Search for the cell housing the specified text and yield its [x, y] center coordinate. 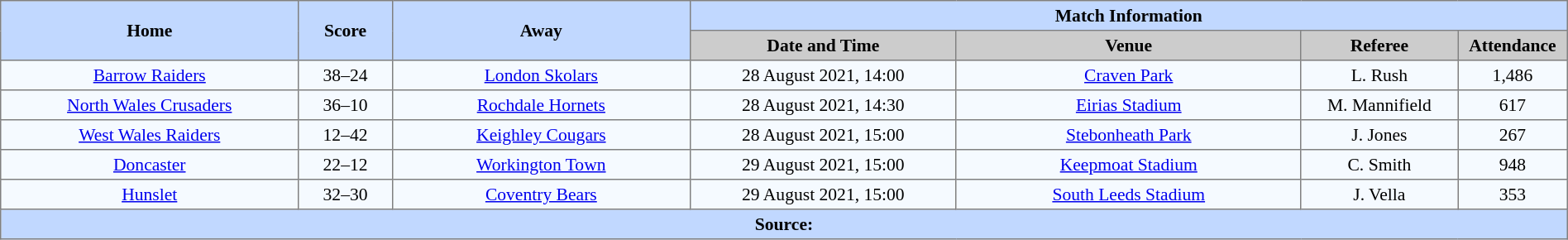
Source: [784, 224]
28 August 2021, 15:00 [823, 135]
38–24 [346, 75]
948 [1513, 165]
London Skolars [541, 75]
Hunslet [150, 194]
J. Vella [1379, 194]
Keighley Cougars [541, 135]
353 [1513, 194]
12–42 [346, 135]
Stebonheath Park [1128, 135]
32–30 [346, 194]
J. Jones [1379, 135]
Home [150, 31]
South Leeds Stadium [1128, 194]
Doncaster [150, 165]
Attendance [1513, 46]
617 [1513, 105]
Workington Town [541, 165]
1,486 [1513, 75]
Score [346, 31]
C. Smith [1379, 165]
Barrow Raiders [150, 75]
22–12 [346, 165]
Craven Park [1128, 75]
Away [541, 31]
West Wales Raiders [150, 135]
Rochdale Hornets [541, 105]
Date and Time [823, 46]
28 August 2021, 14:30 [823, 105]
Coventry Bears [541, 194]
North Wales Crusaders [150, 105]
M. Mannifield [1379, 105]
Referee [1379, 46]
267 [1513, 135]
Keepmoat Stadium [1128, 165]
Venue [1128, 46]
L. Rush [1379, 75]
Match Information [1128, 16]
36–10 [346, 105]
Eirias Stadium [1128, 105]
28 August 2021, 14:00 [823, 75]
